Locate the cell with the specified text and output its [X, Y] center coordinate. 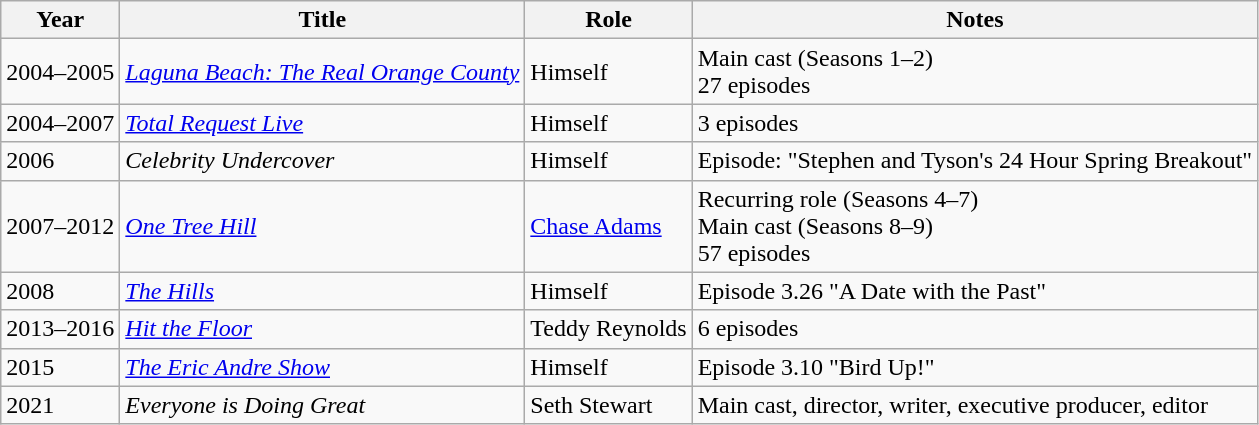
2006 [60, 161]
2008 [60, 291]
Total Request Live [322, 123]
3 episodes [974, 123]
2021 [60, 405]
Chase Adams [608, 226]
Notes [974, 20]
2004–2005 [60, 72]
Seth Stewart [608, 405]
2013–2016 [60, 329]
Hit the Floor [322, 329]
Role [608, 20]
Title [322, 20]
Laguna Beach: The Real Orange County [322, 72]
The Hills [322, 291]
Main cast, director, writer, executive producer, editor [974, 405]
Main cast (Seasons 1–2) 27 episodes [974, 72]
2007–2012 [60, 226]
Everyone is Doing Great [322, 405]
Episode 3.10 "Bird Up!" [974, 367]
Recurring role (Seasons 4–7) Main cast (Seasons 8–9) 57 episodes [974, 226]
Episode: "Stephen and Tyson's 24 Hour Spring Breakout" [974, 161]
2004–2007 [60, 123]
Teddy Reynolds [608, 329]
6 episodes [974, 329]
Celebrity Undercover [322, 161]
2015 [60, 367]
The Eric Andre Show [322, 367]
Year [60, 20]
One Tree Hill [322, 226]
Episode 3.26 "A Date with the Past" [974, 291]
